From the cell containing the given text, extract its center point as (X, Y) coordinate. 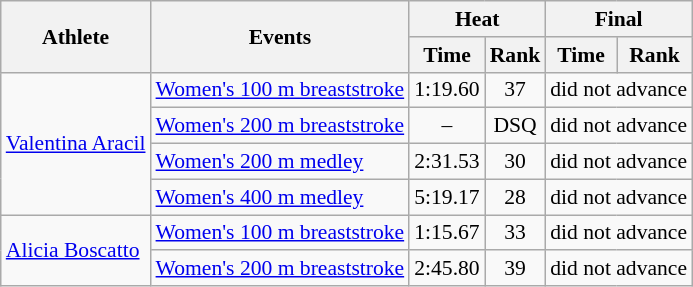
Events (280, 36)
Athlete (76, 36)
Heat (477, 19)
2:31.53 (446, 162)
33 (516, 233)
Valentina Aracil (76, 143)
Women's 200 m medley (280, 162)
30 (516, 162)
– (446, 126)
1:19.60 (446, 90)
37 (516, 90)
5:19.17 (446, 197)
28 (516, 197)
DSQ (516, 126)
Final (618, 19)
2:45.80 (446, 269)
1:15.67 (446, 233)
Alicia Boscatto (76, 250)
39 (516, 269)
Women's 400 m medley (280, 197)
